Provide the [X, Y] coordinate of the cell's center where the given text is located.  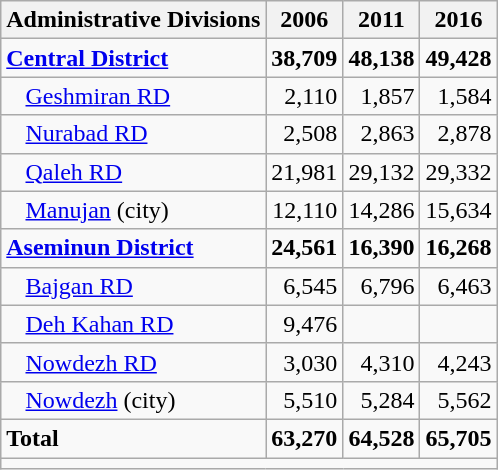
Nowdezh (city) [134, 400]
5,510 [304, 400]
Nowdezh RD [134, 362]
49,428 [458, 58]
21,981 [304, 172]
6,463 [458, 286]
6,796 [382, 286]
Nurabad RD [134, 134]
12,110 [304, 210]
63,270 [304, 438]
Qaleh RD [134, 172]
Aseminun District [134, 248]
16,390 [382, 248]
1,584 [458, 96]
2016 [458, 20]
Deh Kahan RD [134, 324]
65,705 [458, 438]
48,138 [382, 58]
29,332 [458, 172]
2,863 [382, 134]
Central District [134, 58]
4,243 [458, 362]
2,878 [458, 134]
2011 [382, 20]
4,310 [382, 362]
Total [134, 438]
Administrative Divisions [134, 20]
2,508 [304, 134]
14,286 [382, 210]
Manujan (city) [134, 210]
6,545 [304, 286]
64,528 [382, 438]
15,634 [458, 210]
29,132 [382, 172]
Bajgan RD [134, 286]
9,476 [304, 324]
3,030 [304, 362]
24,561 [304, 248]
2,110 [304, 96]
38,709 [304, 58]
Geshmiran RD [134, 96]
5,284 [382, 400]
5,562 [458, 400]
1,857 [382, 96]
16,268 [458, 248]
2006 [304, 20]
